Output the [X, Y] coordinate of the center of the cell containing the given text.  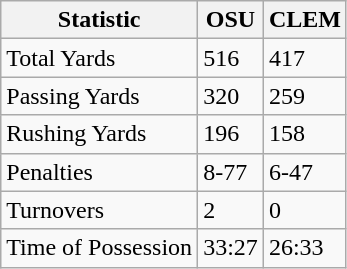
26:33 [304, 248]
6-47 [304, 172]
Passing Yards [100, 96]
Statistic [100, 20]
259 [304, 96]
Time of Possession [100, 248]
Rushing Yards [100, 134]
OSU [231, 20]
2 [231, 210]
33:27 [231, 248]
CLEM [304, 20]
196 [231, 134]
320 [231, 96]
158 [304, 134]
0 [304, 210]
Total Yards [100, 58]
Penalties [100, 172]
Turnovers [100, 210]
516 [231, 58]
417 [304, 58]
8-77 [231, 172]
